Search for the cell housing the specified text and yield its (x, y) center coordinate. 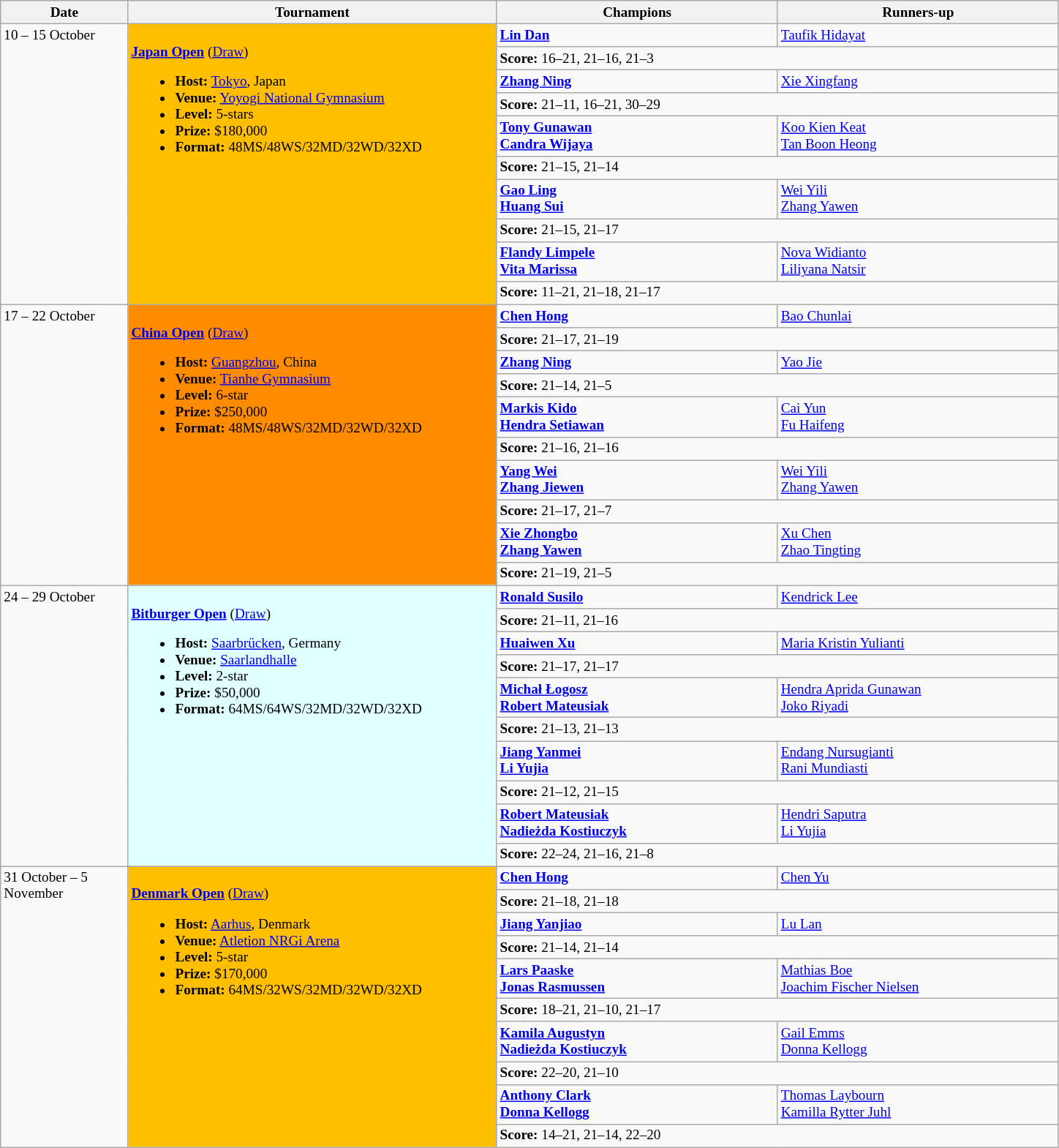
Markis Kido Hendra Setiawan (637, 417)
Tournament (312, 12)
Score: 21–19, 21–5 (777, 574)
Xie Xingfang (918, 81)
Lu Lan (918, 924)
Tony Gunawan Candra Wijaya (637, 136)
Gail Emms Donna Kellogg (918, 1041)
Score: 21–15, 21–14 (777, 168)
Kamila Augustyn Nadieżda Kostiuczyk (637, 1041)
Score: 11–21, 21–18, 21–17 (777, 293)
Japan Open (Draw)Host: Tokyo, JapanVenue: Yoyogi National GymnasiumLevel: 5-starsPrize: $180,000Format: 48MS/48WS/32MD/32WD/32XD (312, 164)
Chen Yu (918, 878)
Date (64, 12)
Maria Kristin Yulianti (918, 643)
10 – 15 October (64, 164)
Score: 21–12, 21–15 (777, 792)
Gao Ling Huang Sui (637, 199)
Hendri Saputra Li Yujia (918, 823)
Lin Dan (637, 35)
Nova Widianto Liliyana Natsir (918, 261)
31 October – 5 November (64, 1007)
Koo Kien Keat Tan Boon Heong (918, 136)
Champions (637, 12)
Score: 21–15, 21–17 (777, 230)
Jiang Yanjiao (637, 924)
Score: 21–14, 21–14 (777, 948)
Score: 21–17, 21–7 (777, 511)
Score: 21–17, 21–17 (777, 667)
Endang Nursugianti Rani Mundiasti (918, 760)
17 – 22 October (64, 445)
Score: 18–21, 21–10, 21–17 (777, 1010)
Score: 21–11, 21–16 (777, 620)
Kendrick Lee (918, 597)
Score: 21–14, 21–5 (777, 386)
Score: 21–13, 21–13 (777, 729)
Score: 22–20, 21–10 (777, 1073)
Thomas Laybourn Kamilla Rytter Juhl (918, 1104)
Robert Mateusiak Nadieżda Kostiuczyk (637, 823)
Score: 21–16, 21–16 (777, 449)
Yao Jie (918, 362)
Jiang Yanmei Li Yujia (637, 760)
Score: 21–17, 21–19 (777, 339)
Score: 21–11, 16–21, 30–29 (777, 105)
China Open (Draw)Host: Guangzhou, ChinaVenue: Tianhe GymnasiumLevel: 6-starPrize: $250,000Format: 48MS/48WS/32MD/32WD/32XD (312, 445)
Denmark Open (Draw)Host: Aarhus, DenmarkVenue: Atletion NRGi ArenaLevel: 5-starPrize: $170,000Format: 64MS/32WS/32MD/32WD/32XD (312, 1007)
Huaiwen Xu (637, 643)
Xu Chen Zhao Tingting (918, 542)
Xie Zhongbo Zhang Yawen (637, 542)
Ronald Susilo (637, 597)
Hendra Aprida Gunawan Joko Riyadi (918, 698)
24 – 29 October (64, 726)
Cai Yun Fu Haifeng (918, 417)
Mathias Boe Joachim Fischer Nielsen (918, 978)
Flandy Limpele Vita Marissa (637, 261)
Score: 16–21, 21–16, 21–3 (777, 59)
Yang Wei Zhang Jiewen (637, 479)
Score: 14–21, 21–14, 22–20 (777, 1136)
Lars Paaske Jonas Rasmussen (637, 978)
Taufik Hidayat (918, 35)
Score: 21–18, 21–18 (777, 901)
Bitburger Open (Draw)Host: Saarbrücken, GermanyVenue: SaarlandhalleLevel: 2-starPrize: $50,000Format: 64MS/64WS/32MD/32WD/32XD (312, 726)
Runners-up (918, 12)
Michał Łogosz Robert Mateusiak (637, 698)
Score: 22–24, 21–16, 21–8 (777, 855)
Bao Chunlai (918, 316)
Anthony Clark Donna Kellogg (637, 1104)
